For the text-containing cell, return its midpoint in (x, y) coordinate format. 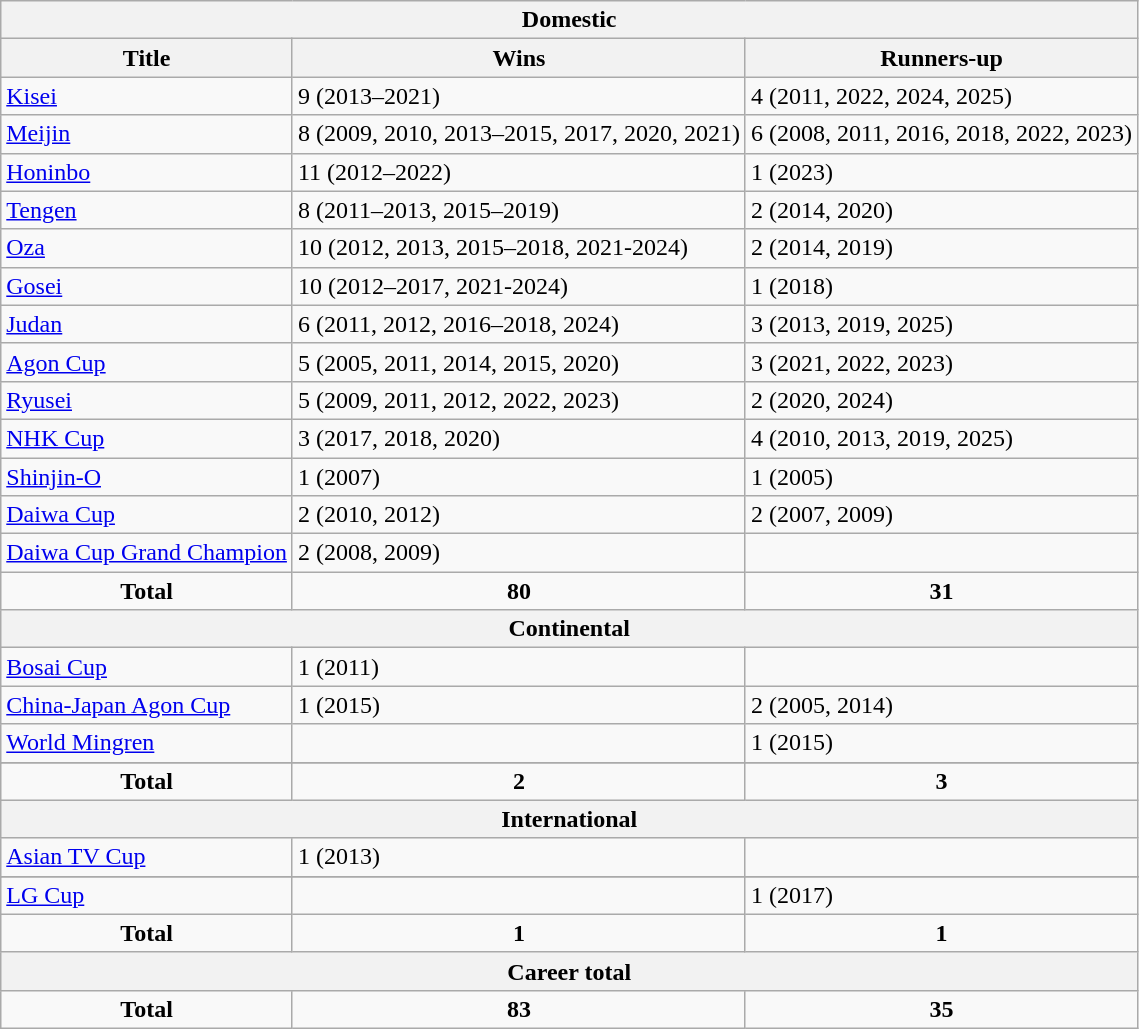
International (570, 819)
1 (2017) (941, 895)
4 (2011, 2022, 2024, 2025) (941, 96)
2 (2008, 2009) (518, 553)
Oza (147, 248)
Asian TV Cup (147, 857)
LG Cup (147, 895)
China-Japan Agon Cup (147, 705)
2 (518, 781)
Ryusei (147, 400)
8 (2009, 2010, 2013–2015, 2017, 2020, 2021) (518, 134)
31 (941, 591)
2 (2014, 2020) (941, 210)
Runners-up (941, 58)
3 (941, 781)
5 (2005, 2011, 2014, 2015, 2020) (518, 362)
6 (2008, 2011, 2016, 2018, 2022, 2023) (941, 134)
Judan (147, 324)
Daiwa Cup (147, 515)
Daiwa Cup Grand Champion (147, 553)
2 (2010, 2012) (518, 515)
1 (2005) (941, 477)
Honinbo (147, 172)
2 (2020, 2024) (941, 400)
World Mingren (147, 743)
35 (941, 1009)
11 (2012–2022) (518, 172)
2 (2007, 2009) (941, 515)
4 (2010, 2013, 2019, 2025) (941, 438)
5 (2009, 2011, 2012, 2022, 2023) (518, 400)
3 (2021, 2022, 2023) (941, 362)
Tengen (147, 210)
NHK Cup (147, 438)
2 (2014, 2019) (941, 248)
1 (2018) (941, 286)
Wins (518, 58)
Domestic (570, 20)
Gosei (147, 286)
9 (2013–2021) (518, 96)
83 (518, 1009)
1 (2013) (518, 857)
2 (2005, 2014) (941, 705)
Meijin (147, 134)
1 (2007) (518, 477)
Bosai Cup (147, 667)
Title (147, 58)
1 (2011) (518, 667)
10 (2012–2017, 2021-2024) (518, 286)
80 (518, 591)
3 (2017, 2018, 2020) (518, 438)
Shinjin-O (147, 477)
1 (2023) (941, 172)
Career total (570, 971)
10 (2012, 2013, 2015–2018, 2021-2024) (518, 248)
Agon Cup (147, 362)
3 (2013, 2019, 2025) (941, 324)
Kisei (147, 96)
Continental (570, 629)
6 (2011, 2012, 2016–2018, 2024) (518, 324)
8 (2011–2013, 2015–2019) (518, 210)
